Search for the cell housing the specified text and yield its (X, Y) center coordinate. 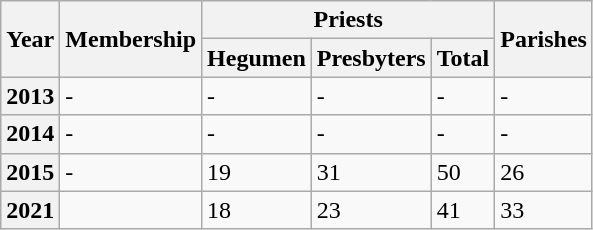
2014 (30, 134)
33 (544, 210)
2015 (30, 172)
Parishes (544, 39)
Priests (348, 20)
41 (463, 210)
2013 (30, 96)
19 (257, 172)
18 (257, 210)
23 (371, 210)
Year (30, 39)
Presbyters (371, 58)
31 (371, 172)
2021 (30, 210)
Total (463, 58)
Membership (131, 39)
Hegumen (257, 58)
26 (544, 172)
50 (463, 172)
